For the text-containing cell, return its midpoint in [x, y] coordinate format. 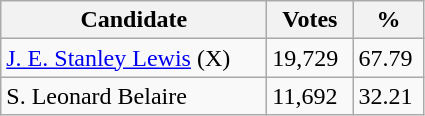
32.21 [388, 96]
J. E. Stanley Lewis (X) [134, 58]
% [388, 20]
S. Leonard Belaire [134, 96]
67.79 [388, 58]
19,729 [310, 58]
Votes [310, 20]
Candidate [134, 20]
11,692 [310, 96]
